Determine the (X, Y) coordinate at the center of the cell enclosing the given text.  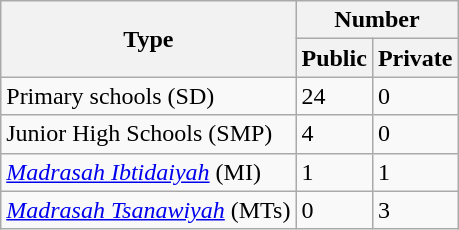
Junior High Schools (SMP) (148, 134)
Madrasah Ibtidaiyah (MI) (148, 172)
Private (415, 58)
Madrasah Tsanawiyah (MTs) (148, 210)
Type (148, 39)
24 (334, 96)
Number (377, 20)
Public (334, 58)
3 (415, 210)
4 (334, 134)
Primary schools (SD) (148, 96)
